Pinpoint the cell where the given text exists, returning its (x, y) midpoint coordinate. 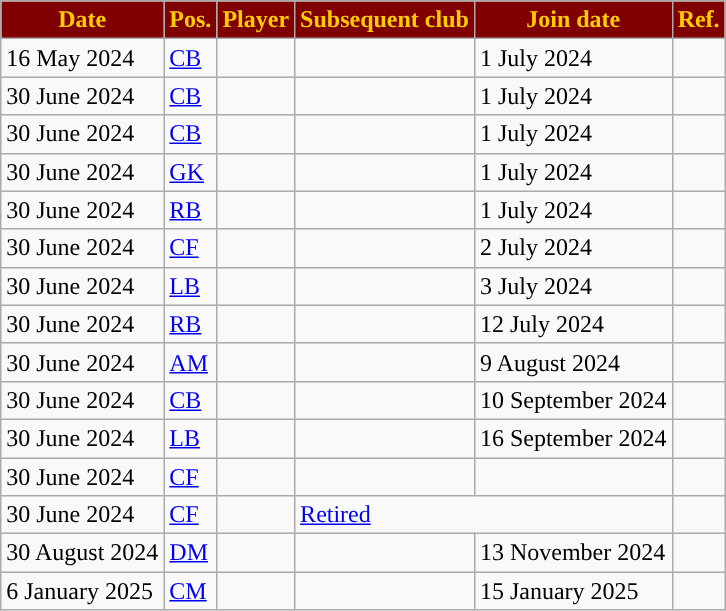
2 July 2024 (573, 248)
16 September 2024 (573, 438)
AM (190, 362)
Date (82, 20)
6 January 2025 (82, 591)
10 September 2024 (573, 400)
30 August 2024 (82, 553)
Ref. (698, 20)
Join date (573, 20)
13 November 2024 (573, 553)
Pos. (190, 20)
Subsequent club (385, 20)
GK (190, 172)
DM (190, 553)
Player (256, 20)
16 May 2024 (82, 58)
15 January 2025 (573, 591)
Retired (484, 515)
9 August 2024 (573, 362)
CM (190, 591)
12 July 2024 (573, 324)
3 July 2024 (573, 286)
